Pinpoint the cell where the given text exists, returning its [X, Y] midpoint coordinate. 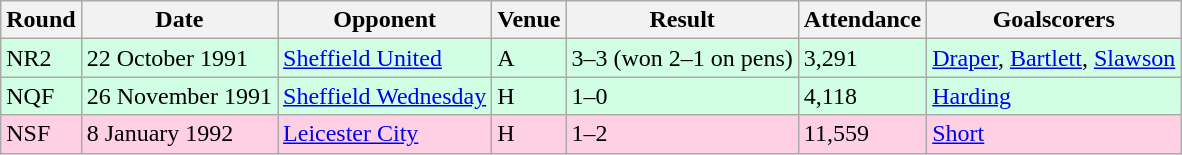
Sheffield Wednesday [385, 96]
Venue [529, 20]
Short [1054, 134]
4,118 [862, 96]
Draper, Bartlett, Slawson [1054, 58]
Result [682, 20]
26 November 1991 [179, 96]
Harding [1054, 96]
NQF [41, 96]
Attendance [862, 20]
Sheffield United [385, 58]
NR2 [41, 58]
Opponent [385, 20]
NSF [41, 134]
1–0 [682, 96]
Leicester City [385, 134]
1–2 [682, 134]
11,559 [862, 134]
Round [41, 20]
A [529, 58]
8 January 1992 [179, 134]
Goalscorers [1054, 20]
22 October 1991 [179, 58]
3–3 (won 2–1 on pens) [682, 58]
3,291 [862, 58]
Date [179, 20]
